Provide the (x, y) coordinate of the cell's center where the given text is located.  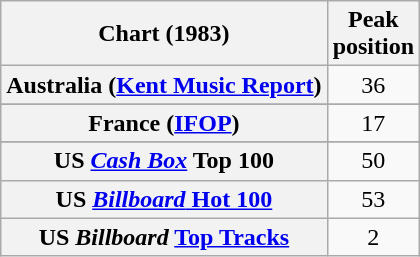
Chart (1983) (164, 34)
2 (373, 237)
France (IFOP) (164, 123)
17 (373, 123)
US Billboard Hot 100 (164, 199)
50 (373, 161)
Australia (Kent Music Report) (164, 85)
US Cash Box Top 100 (164, 161)
36 (373, 85)
Peakposition (373, 34)
53 (373, 199)
US Billboard Top Tracks (164, 237)
